Return the [x, y] coordinate for the center point of the cell that contains the specified text.  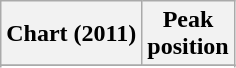
Peakposition [188, 34]
Chart (2011) [72, 34]
